Find where the given text appears and provide that cell's center as [x, y] coordinate. 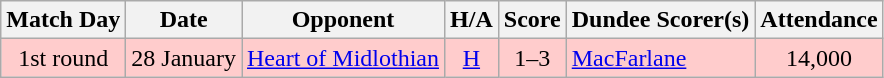
1–3 [532, 58]
1st round [64, 58]
Score [532, 20]
H [472, 58]
Date [184, 20]
Attendance [819, 20]
28 January [184, 58]
H/A [472, 20]
14,000 [819, 58]
MacFarlane [660, 58]
Dundee Scorer(s) [660, 20]
Match Day [64, 20]
Opponent [344, 20]
Heart of Midlothian [344, 58]
